Identify which cell holds the provided text, then report its (x, y) central coordinate. 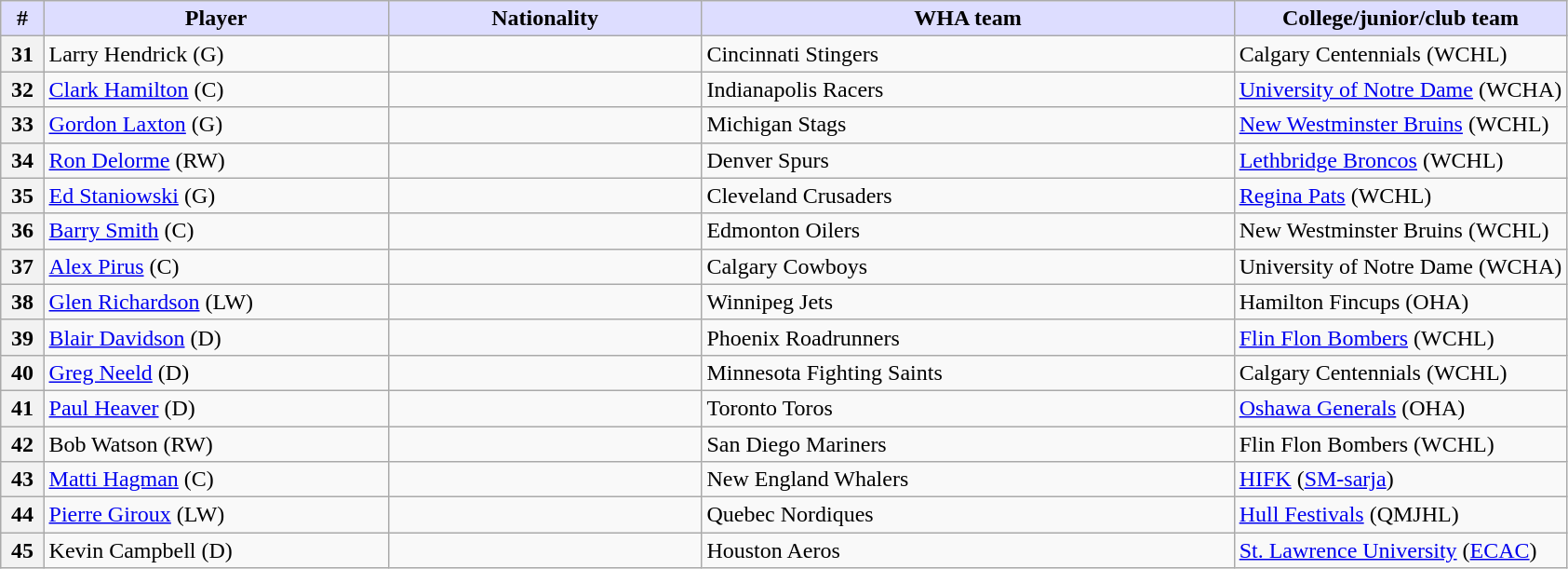
37 (22, 266)
40 (22, 373)
44 (22, 515)
Ed Staniowski (G) (216, 196)
Larry Hendrick (G) (216, 54)
Paul Heaver (D) (216, 408)
Matti Hagman (C) (216, 480)
Glen Richardson (LW) (216, 302)
Alex Pirus (C) (216, 266)
Toronto Toros (968, 408)
Player (216, 19)
39 (22, 337)
Winnipeg Jets (968, 302)
Bob Watson (RW) (216, 444)
33 (22, 125)
St. Lawrence University (ECAC) (1400, 550)
Ron Delorme (RW) (216, 160)
34 (22, 160)
Calgary Cowboys (968, 266)
Kevin Campbell (D) (216, 550)
San Diego Mariners (968, 444)
Cincinnati Stingers (968, 54)
Denver Spurs (968, 160)
Barry Smith (C) (216, 231)
Edmonton Oilers (968, 231)
Oshawa Generals (OHA) (1400, 408)
Hull Festivals (QMJHL) (1400, 515)
HIFK (SM-sarja) (1400, 480)
WHA team (968, 19)
43 (22, 480)
New England Whalers (968, 480)
Minnesota Fighting Saints (968, 373)
42 (22, 444)
Michigan Stags (968, 125)
Blair Davidson (D) (216, 337)
# (22, 19)
Pierre Giroux (LW) (216, 515)
38 (22, 302)
35 (22, 196)
Greg Neeld (D) (216, 373)
Gordon Laxton (G) (216, 125)
Clark Hamilton (C) (216, 89)
32 (22, 89)
Nationality (545, 19)
Houston Aeros (968, 550)
Regina Pats (WCHL) (1400, 196)
Lethbridge Broncos (WCHL) (1400, 160)
Cleveland Crusaders (968, 196)
Hamilton Fincups (OHA) (1400, 302)
36 (22, 231)
College/junior/club team (1400, 19)
Indianapolis Racers (968, 89)
41 (22, 408)
Phoenix Roadrunners (968, 337)
31 (22, 54)
Quebec Nordiques (968, 515)
45 (22, 550)
